From the cell containing the given text, extract its center point as (X, Y) coordinate. 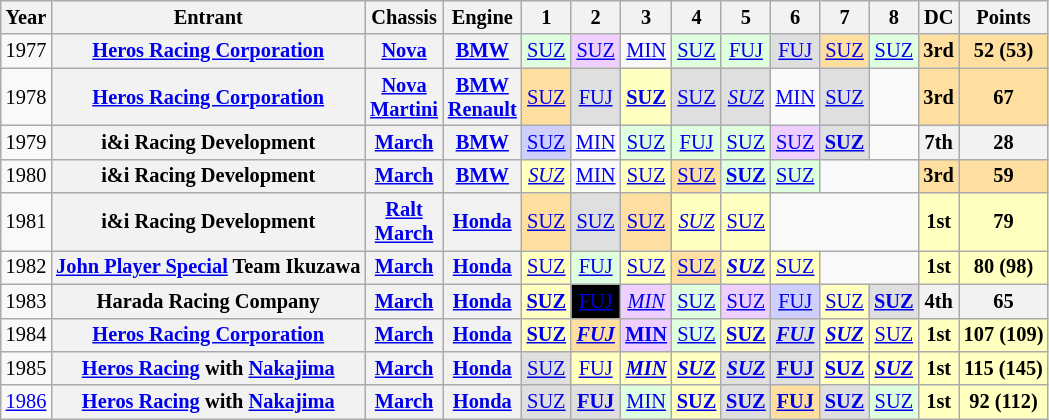
3 (646, 17)
1983 (26, 301)
7 (844, 17)
1986 (26, 402)
Harada Racing Company (208, 301)
107 (109) (1004, 335)
4 (696, 17)
1984 (26, 335)
Nova (404, 51)
1981 (26, 222)
80 (98) (1004, 267)
NovaMartini (404, 97)
4th (939, 301)
John Player Special Team Ikuzawa (208, 267)
1982 (26, 267)
BMWRenault (482, 97)
2 (596, 17)
RaltMarch (404, 222)
Engine (482, 17)
6 (796, 17)
1978 (26, 97)
59 (1004, 176)
1 (546, 17)
DC (939, 17)
Points (1004, 17)
Entrant (208, 17)
65 (1004, 301)
79 (1004, 222)
52 (53) (1004, 51)
1980 (26, 176)
1979 (26, 142)
1985 (26, 368)
67 (1004, 97)
Year (26, 17)
1977 (26, 51)
28 (1004, 142)
Chassis (404, 17)
5 (746, 17)
8 (894, 17)
7th (939, 142)
115 (145) (1004, 368)
92 (112) (1004, 402)
